Return [X, Y] of the center of cell containing provided text 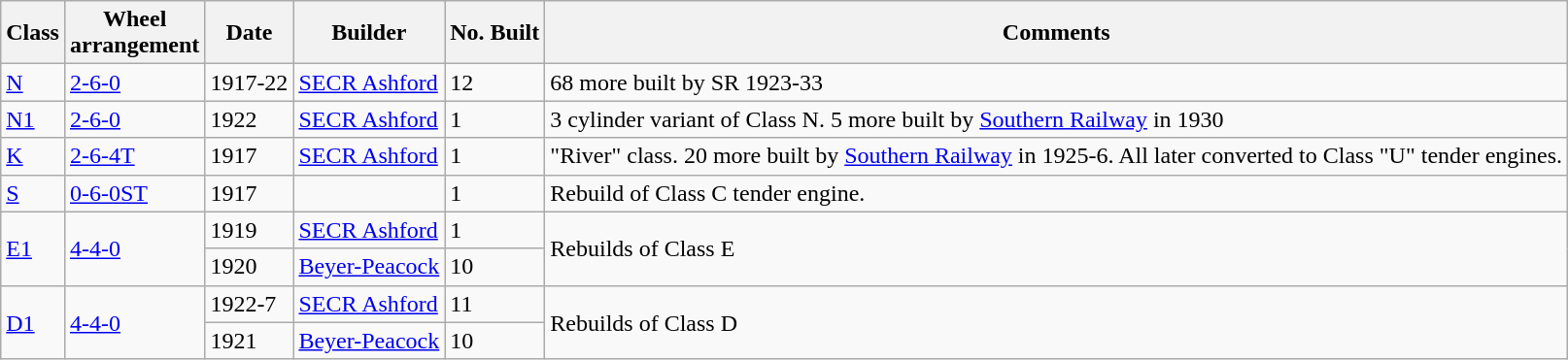
K [33, 156]
1922-7 [249, 304]
11 [495, 304]
E1 [33, 248]
12 [495, 82]
1922 [249, 119]
No. Built [495, 33]
Wheelarrangement [134, 33]
Rebuild of Class C tender engine. [1057, 193]
1919 [249, 230]
N [33, 82]
"River" class. 20 more built by Southern Railway in 1925-6. All later converted to Class "U" tender engines. [1057, 156]
Builder [369, 33]
Date [249, 33]
N1 [33, 119]
S [33, 193]
2-6-4T [134, 156]
1920 [249, 267]
Class [33, 33]
D1 [33, 322]
Rebuilds of Class D [1057, 322]
68 more built by SR 1923-33 [1057, 82]
Rebuilds of Class E [1057, 248]
3 cylinder variant of Class N. 5 more built by Southern Railway in 1930 [1057, 119]
0-6-0ST [134, 193]
Comments [1057, 33]
1921 [249, 341]
1917-22 [249, 82]
